Extract the (X, Y) coordinate from the center of the cell holding the provided text.  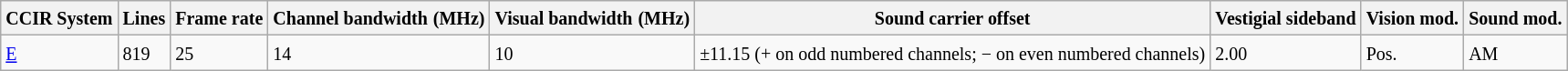
±11.15 (+ on odd numbered channels; − on even numbered channels) (952, 53)
CCIR System (59, 18)
819 (144, 53)
Visual bandwidth (MHz) (593, 18)
Frame rate (219, 18)
Vision mod. (1412, 18)
Sound carrier offset (952, 18)
14 (379, 53)
2.00 (1286, 53)
E (59, 53)
10 (593, 53)
AM (1516, 53)
Sound mod. (1516, 18)
Pos. (1412, 53)
Lines (144, 18)
Vestigial sideband (1286, 18)
Channel bandwidth (MHz) (379, 18)
25 (219, 53)
